Find where the given text appears and provide that cell's center as (X, Y) coordinate. 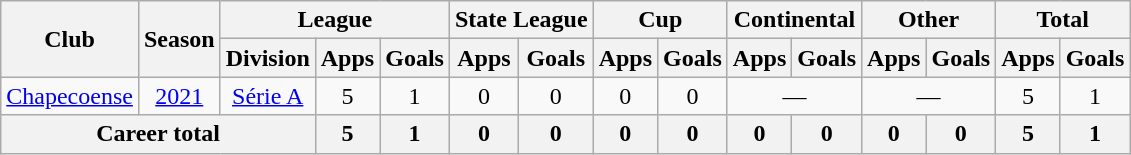
Season (179, 39)
League (334, 20)
Other (929, 20)
Career total (158, 134)
Club (70, 39)
Division (268, 58)
State League (521, 20)
Série A (268, 96)
2021 (179, 96)
Continental (794, 20)
Total (1063, 20)
Cup (660, 20)
Chapecoense (70, 96)
